Identify which cell holds the provided text, then report its [X, Y] central coordinate. 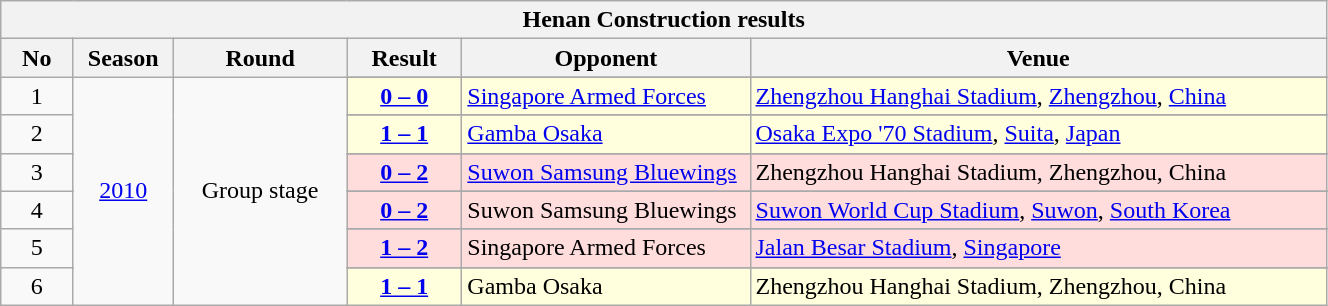
1 [37, 96]
Suwon World Cup Stadium, Suwon, South Korea [1038, 210]
Group stage [260, 191]
Season [124, 58]
4 [37, 210]
2010 [124, 191]
Jalan Besar Stadium, Singapore [1038, 248]
No [37, 58]
Osaka Expo '70 Stadium, Suita, Japan [1038, 134]
2 [37, 134]
Venue [1038, 58]
Henan Construction results [664, 20]
Result [404, 58]
6 [37, 286]
3 [37, 172]
Round [260, 58]
0 – 0 [404, 96]
5 [37, 248]
1 – 2 [404, 248]
Opponent [606, 58]
